Identify which cell holds the provided text, then report its (X, Y) central coordinate. 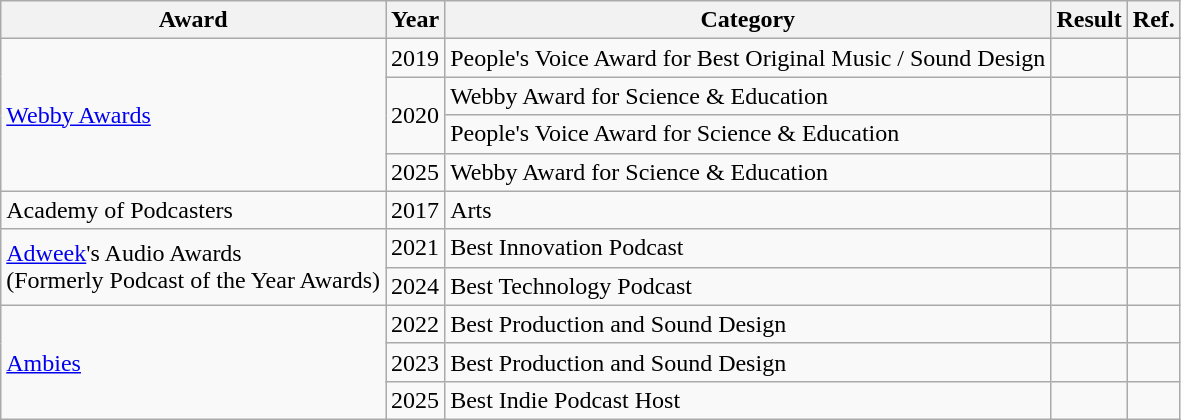
Academy of Podcasters (194, 210)
Ambies (194, 362)
Award (194, 20)
2017 (416, 210)
People's Voice Award for Science & Education (748, 134)
2024 (416, 286)
2020 (416, 115)
Best Technology Podcast (748, 286)
2022 (416, 324)
2021 (416, 248)
2023 (416, 362)
Result (1089, 20)
Category (748, 20)
Best Innovation Podcast (748, 248)
Arts (748, 210)
Ref. (1154, 20)
People's Voice Award for Best Original Music / Sound Design (748, 58)
Webby Awards (194, 115)
2019 (416, 58)
Best Indie Podcast Host (748, 400)
Adweek's Audio Awards(Formerly Podcast of the Year Awards) (194, 267)
Year (416, 20)
